Scan for the cell matching the given text and deliver its [x, y] coordinate at center. 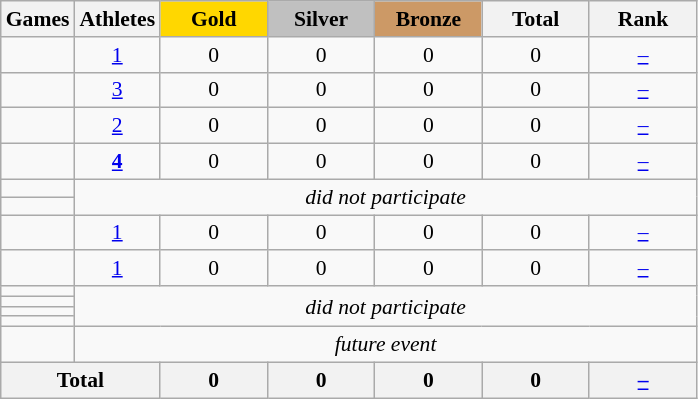
Athletes [117, 19]
Bronze [428, 19]
4 [117, 162]
3 [117, 90]
Rank [642, 19]
Gold [214, 19]
Silver [320, 19]
future event [385, 345]
Games [38, 19]
2 [117, 126]
